Identify which cell holds the provided text, then report its (X, Y) central coordinate. 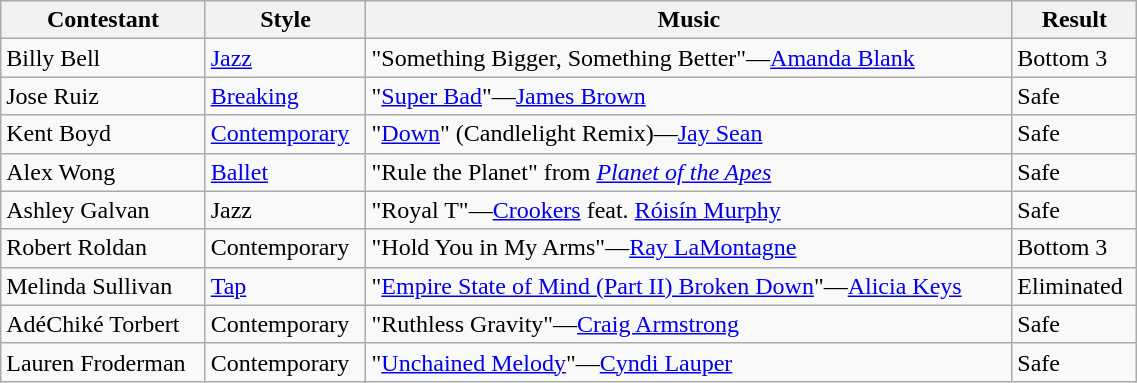
Melinda Sullivan (103, 286)
Jose Ruiz (103, 96)
"Rule the Planet" from Planet of the Apes (689, 172)
"Hold You in My Arms"—Ray LaMontagne (689, 248)
Contestant (103, 20)
"Down" (Candlelight Remix)—Jay Sean (689, 134)
Eliminated (1074, 286)
"Royal T"—Crookers feat. Róisín Murphy (689, 210)
"Unchained Melody"—Cyndi Lauper (689, 362)
Lauren Froderman (103, 362)
"Ruthless Gravity"—Craig Armstrong (689, 324)
"Something Bigger, Something Better"—Amanda Blank (689, 58)
Ballet (286, 172)
Breaking (286, 96)
"Super Bad"—James Brown (689, 96)
Robert Roldan (103, 248)
Result (1074, 20)
Alex Wong (103, 172)
AdéChiké Torbert (103, 324)
Ashley Galvan (103, 210)
Billy Bell (103, 58)
Music (689, 20)
"Empire State of Mind (Part II) Broken Down"—Alicia Keys (689, 286)
Tap (286, 286)
Style (286, 20)
Kent Boyd (103, 134)
